Pinpoint the cell where the given text exists, returning its (X, Y) midpoint coordinate. 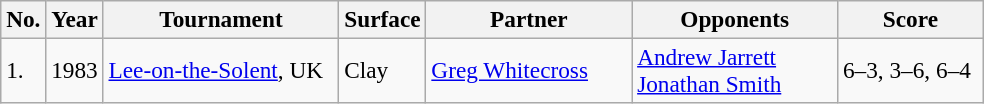
1983 (74, 70)
Surface (382, 19)
Tournament (221, 19)
Score (911, 19)
Year (74, 19)
Opponents (735, 19)
Andrew Jarrett Jonathan Smith (735, 70)
Partner (529, 19)
Greg Whitecross (529, 70)
No. (24, 19)
1. (24, 70)
Clay (382, 70)
6–3, 3–6, 6–4 (911, 70)
Lee-on-the-Solent, UK (221, 70)
